Locate the cell with the specified text and output its (X, Y) center coordinate. 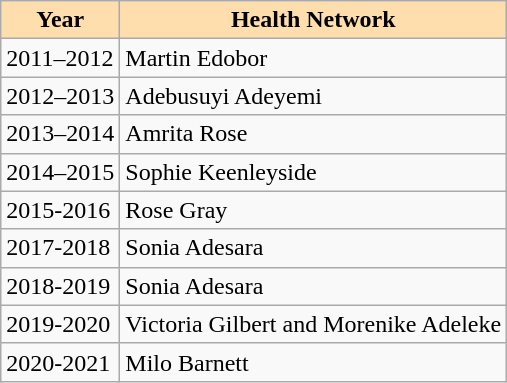
Victoria Gilbert and Morenike Adeleke (314, 324)
Adebusuyi Adeyemi (314, 96)
2011–2012 (60, 58)
2018-2019 (60, 286)
2014–2015 (60, 172)
2017-2018 (60, 248)
2020-2021 (60, 362)
2013–2014 (60, 134)
Martin Edobor (314, 58)
Milo Barnett (314, 362)
Health Network (314, 20)
2012–2013 (60, 96)
2019-2020 (60, 324)
Year (60, 20)
2015-2016 (60, 210)
Amrita Rose (314, 134)
Rose Gray (314, 210)
Sophie Keenleyside (314, 172)
